For the text-containing cell, return its midpoint in (x, y) coordinate format. 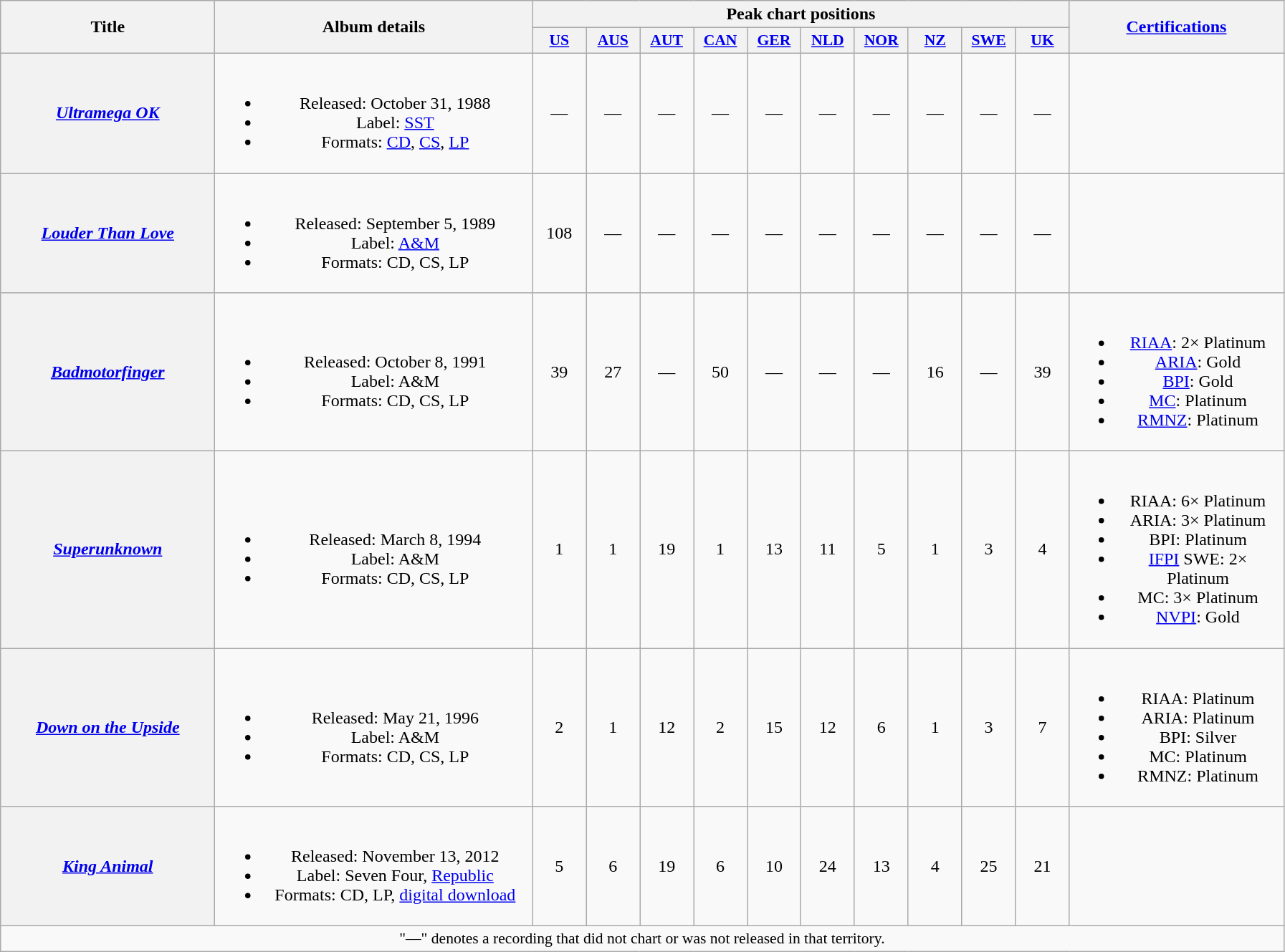
Certifications (1177, 27)
SWE (989, 41)
24 (827, 867)
Ultramega OK (108, 113)
NLD (827, 41)
108 (559, 234)
Down on the Upside (108, 728)
Released: September 5, 1989Label: A&MFormats: CD, CS, LP (374, 234)
50 (721, 372)
7 (1042, 728)
25 (989, 867)
11 (827, 550)
Peak chart positions (801, 14)
Released: October 8, 1991Label: A&MFormats: CD, CS, LP (374, 372)
NZ (935, 41)
CAN (721, 41)
RIAA: 6× PlatinumARIA: 3× PlatinumBPI: PlatinumIFPI SWE: 2× PlatinumMC: 3× PlatinumNVPI: Gold (1177, 550)
10 (774, 867)
RIAA: 2× PlatinumARIA: GoldBPI: GoldMC: PlatinumRMNZ: Platinum (1177, 372)
16 (935, 372)
Superunknown (108, 550)
AUS (613, 41)
Released: May 21, 1996Label: A&MFormats: CD, CS, LP (374, 728)
21 (1042, 867)
27 (613, 372)
"—" denotes a recording that did not chart or was not released in that territory. (642, 939)
NOR (882, 41)
US (559, 41)
RIAA: PlatinumARIA: PlatinumBPI: SilverMC: PlatinumRMNZ: Platinum (1177, 728)
UK (1042, 41)
Released: November 13, 2012Label: Seven Four, RepublicFormats: CD, LP, digital download (374, 867)
Title (108, 27)
Louder Than Love (108, 234)
Released: October 31, 1988Label: SSTFormats: CD, CS, LP (374, 113)
Album details (374, 27)
Released: March 8, 1994Label: A&MFormats: CD, CS, LP (374, 550)
15 (774, 728)
King Animal (108, 867)
GER (774, 41)
AUT (667, 41)
Badmotorfinger (108, 372)
